Detect which cell encompasses the target text, then output its [X, Y] center coordinate. 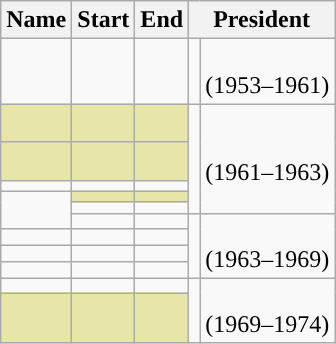
President [262, 20]
(1953–1961) [268, 72]
Start [104, 20]
(1969–1974) [268, 310]
(1961–1963) [268, 158]
End [162, 20]
(1963–1969) [268, 246]
Name [36, 20]
